Locate the cell with the specified text and output its [x, y] center coordinate. 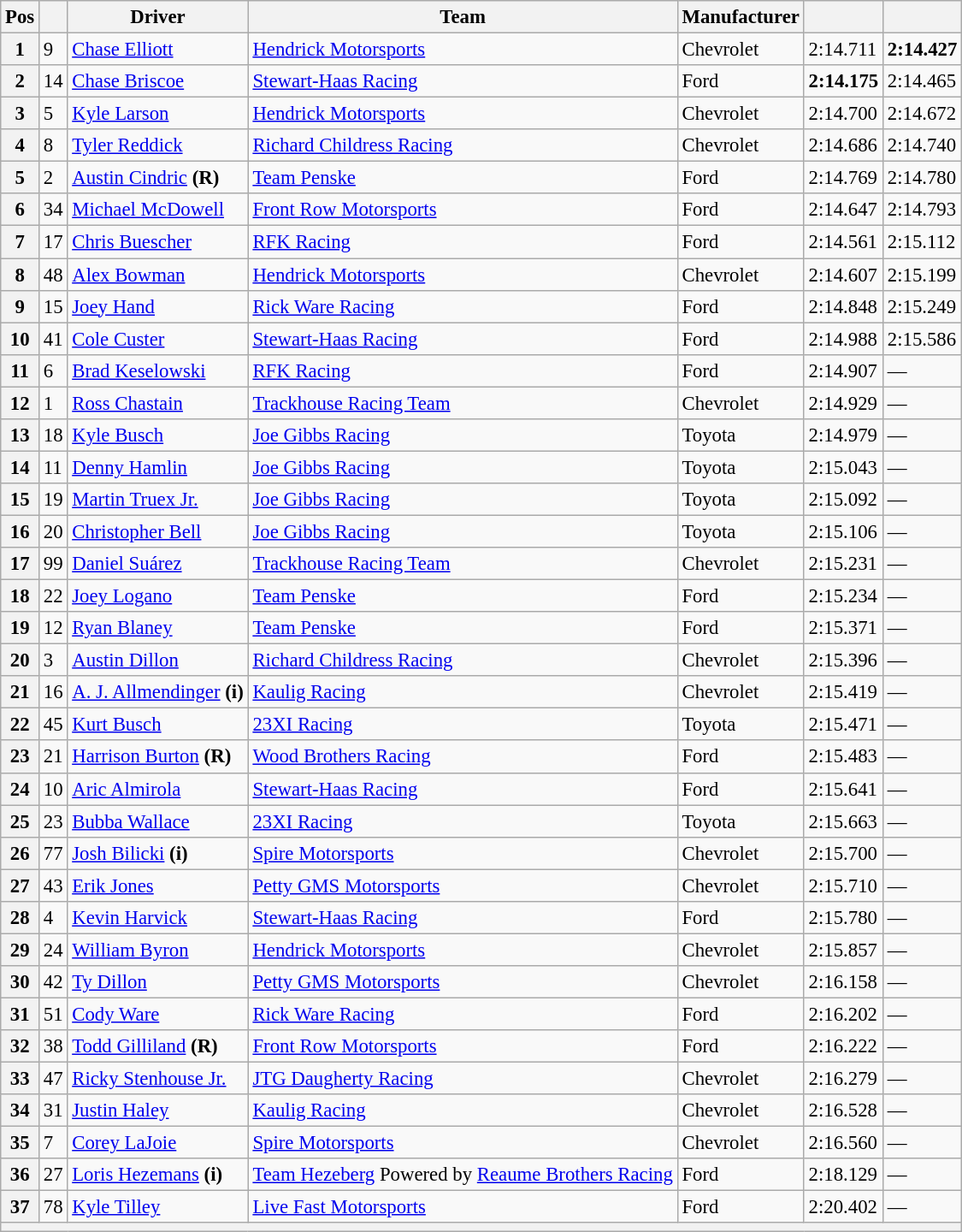
Tyler Reddick [157, 145]
48 [53, 275]
2:16.528 [843, 1111]
Justin Haley [157, 1111]
25 [21, 821]
2:15.092 [843, 500]
2:14.686 [843, 145]
28 [21, 918]
2:16.560 [843, 1143]
Driver [157, 17]
Corey LaJoie [157, 1143]
Aric Almirola [157, 789]
Joey Hand [157, 306]
41 [53, 339]
2:15.371 [843, 628]
Austin Cindric (R) [157, 178]
78 [53, 1207]
Todd Gilliland (R) [157, 1046]
2:15.780 [843, 918]
2:15.419 [843, 692]
35 [21, 1143]
2:15.663 [843, 821]
2:14.607 [843, 275]
2:15.199 [922, 275]
2:14.780 [922, 178]
Live Fast Motorsports [463, 1207]
Alex Bowman [157, 275]
2:15.106 [843, 531]
2:15.249 [922, 306]
2:16.222 [843, 1046]
Ross Chastain [157, 403]
51 [53, 1014]
Bubba Wallace [157, 821]
30 [21, 982]
2:14.979 [843, 435]
2:15.471 [843, 725]
2:16.279 [843, 1079]
2:15.483 [843, 757]
2:16.158 [843, 982]
2:16.202 [843, 1014]
47 [53, 1079]
Kyle Busch [157, 435]
2:14.647 [843, 210]
2:15.857 [843, 950]
2:14.672 [922, 114]
Michael McDowell [157, 210]
Chris Buescher [157, 242]
38 [53, 1046]
99 [53, 564]
2:14.793 [922, 210]
Cody Ware [157, 1014]
Denny Hamlin [157, 467]
Harrison Burton (R) [157, 757]
2:14.848 [843, 306]
2:15.112 [922, 242]
2:14.561 [843, 242]
Kevin Harvick [157, 918]
2:15.710 [843, 885]
2:14.929 [843, 403]
26 [21, 853]
2:15.043 [843, 467]
Kyle Tilley [157, 1207]
36 [21, 1175]
Chase Briscoe [157, 81]
Josh Bilicki (i) [157, 853]
Erik Jones [157, 885]
43 [53, 885]
2:14.427 [922, 50]
Ryan Blaney [157, 628]
Kyle Larson [157, 114]
2:14.907 [843, 370]
2:15.700 [843, 853]
Wood Brothers Racing [463, 757]
2:15.641 [843, 789]
Joey Logano [157, 596]
29 [21, 950]
2:15.586 [922, 339]
32 [21, 1046]
2:14.988 [843, 339]
Team Hezeberg Powered by Reaume Brothers Racing [463, 1175]
Chase Elliott [157, 50]
2:14.465 [922, 81]
Daniel Suárez [157, 564]
Martin Truex Jr. [157, 500]
37 [21, 1207]
2:18.129 [843, 1175]
Brad Keselowski [157, 370]
Ricky Stenhouse Jr. [157, 1079]
2:14.769 [843, 178]
A. J. Allmendinger (i) [157, 692]
Loris Hezemans (i) [157, 1175]
JTG Daugherty Racing [463, 1079]
2:14.740 [922, 145]
Pos [21, 17]
45 [53, 725]
2:14.700 [843, 114]
13 [21, 435]
77 [53, 853]
2:14.711 [843, 50]
Austin Dillon [157, 660]
2:20.402 [843, 1207]
2:15.234 [843, 596]
Team [463, 17]
William Byron [157, 950]
42 [53, 982]
Ty Dillon [157, 982]
33 [21, 1079]
2:14.175 [843, 81]
Kurt Busch [157, 725]
Christopher Bell [157, 531]
2:15.231 [843, 564]
Manufacturer [741, 17]
2:15.396 [843, 660]
Cole Custer [157, 339]
